Output the [x, y] coordinate of the center of the cell containing the given text.  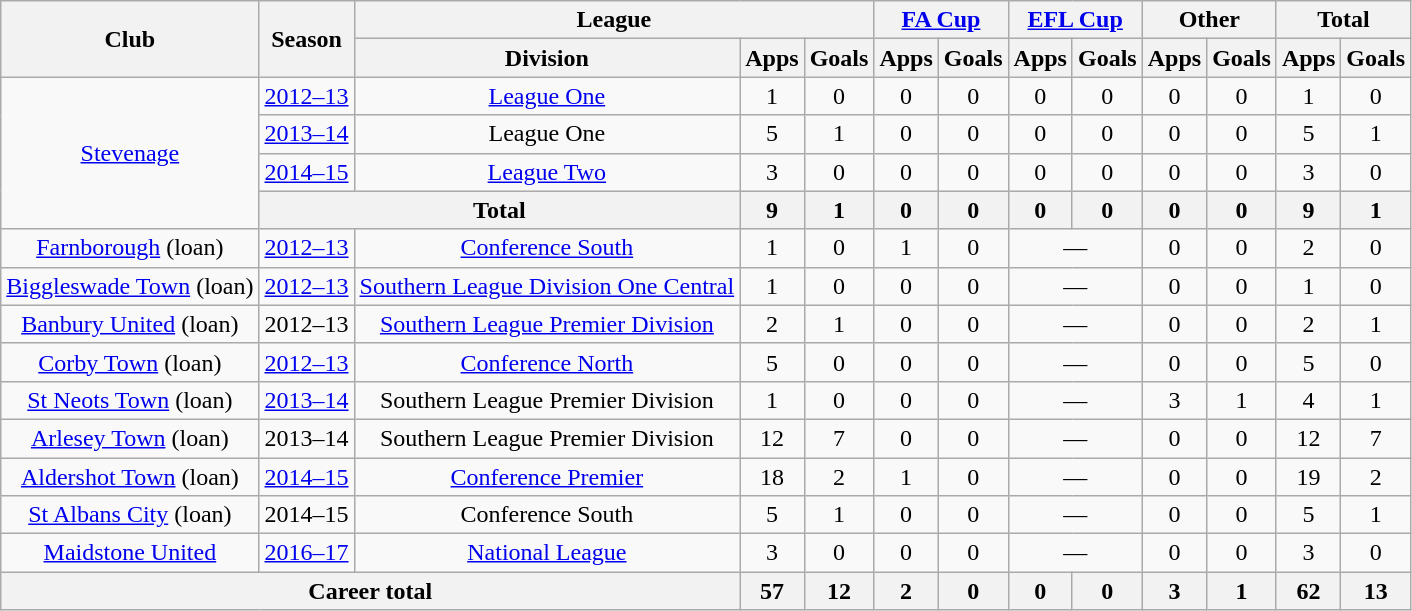
13 [1376, 591]
National League [547, 553]
St Albans City (loan) [130, 515]
Aldershot Town (loan) [130, 477]
St Neots Town (loan) [130, 400]
League [614, 20]
Maidstone United [130, 553]
Conference North [547, 362]
Club [130, 39]
Banbury United (loan) [130, 324]
EFL Cup [1075, 20]
Arlesey Town (loan) [130, 438]
Southern League Division One Central [547, 286]
62 [1308, 591]
Farnborough (loan) [130, 248]
League Two [547, 172]
Career total [370, 591]
Other [1209, 20]
18 [772, 477]
Corby Town (loan) [130, 362]
4 [1308, 400]
Season [306, 39]
Division [547, 58]
19 [1308, 477]
Conference Premier [547, 477]
2016–17 [306, 553]
Stevenage [130, 153]
Biggleswade Town (loan) [130, 286]
57 [772, 591]
FA Cup [941, 20]
